Find where the given text appears and provide that cell's center as [X, Y] coordinate. 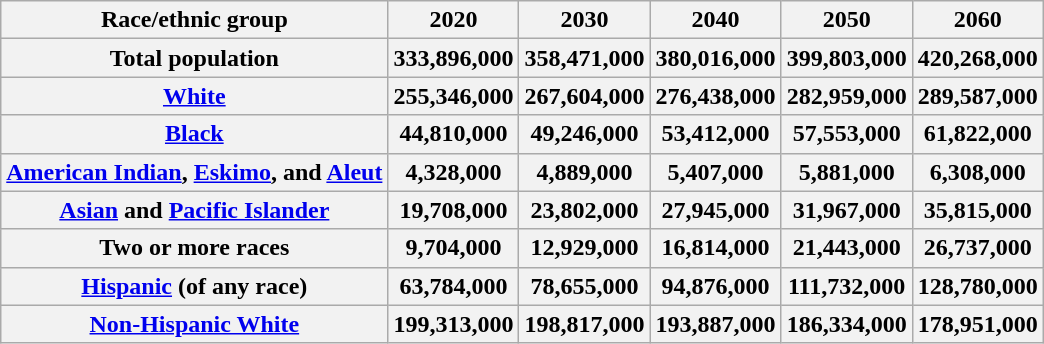
282,959,000 [846, 96]
57,553,000 [846, 134]
193,887,000 [716, 324]
44,810,000 [454, 134]
Race/ethnic group [194, 20]
111,732,000 [846, 286]
Non-Hispanic White [194, 324]
19,708,000 [454, 210]
358,471,000 [584, 58]
American Indian, Eskimo, and Aleut [194, 172]
27,945,000 [716, 210]
49,246,000 [584, 134]
6,308,000 [978, 172]
333,896,000 [454, 58]
9,704,000 [454, 248]
267,604,000 [584, 96]
4,328,000 [454, 172]
186,334,000 [846, 324]
289,587,000 [978, 96]
2060 [978, 20]
53,412,000 [716, 134]
178,951,000 [978, 324]
White [194, 96]
63,784,000 [454, 286]
21,443,000 [846, 248]
61,822,000 [978, 134]
2050 [846, 20]
Hispanic (of any race) [194, 286]
5,407,000 [716, 172]
Total population [194, 58]
4,889,000 [584, 172]
Black [194, 134]
380,016,000 [716, 58]
26,737,000 [978, 248]
94,876,000 [716, 286]
35,815,000 [978, 210]
2020 [454, 20]
255,346,000 [454, 96]
5,881,000 [846, 172]
23,802,000 [584, 210]
Two or more races [194, 248]
2030 [584, 20]
Asian and Pacific Islander [194, 210]
198,817,000 [584, 324]
78,655,000 [584, 286]
16,814,000 [716, 248]
2040 [716, 20]
12,929,000 [584, 248]
128,780,000 [978, 286]
199,313,000 [454, 324]
420,268,000 [978, 58]
276,438,000 [716, 96]
399,803,000 [846, 58]
31,967,000 [846, 210]
